Determine the [X, Y] coordinate at the center of the cell enclosing the given text.  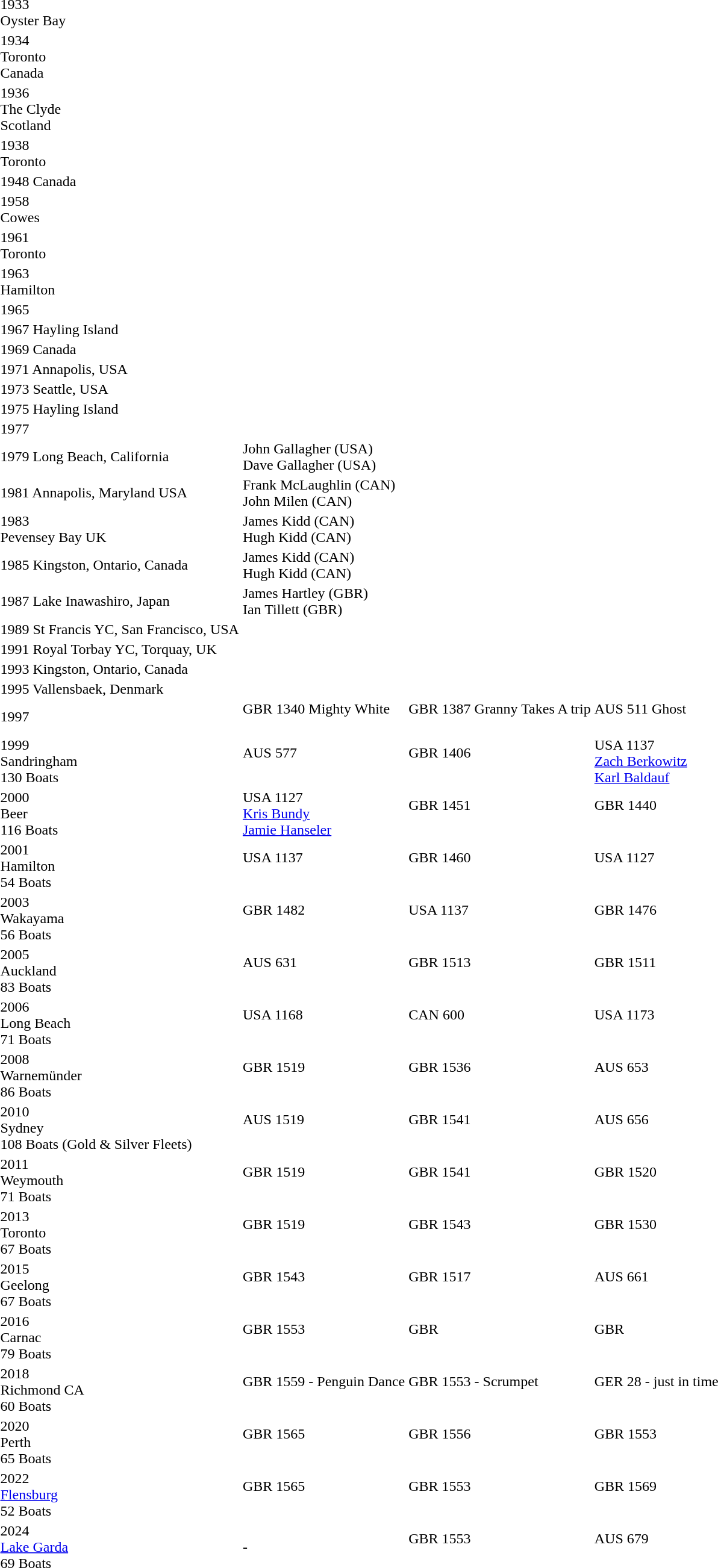
GBR 1451 [500, 814]
AUS 1519 [323, 1128]
GBR 1513 [500, 971]
AUS 577 [323, 761]
GBR 1387 Granny Takes A trip [500, 717]
GBR 1553 - Scrumpet [500, 1390]
James Hartley (GBR) Ian Tillett (GBR) [323, 601]
Frank McLaughlin (CAN) John Milen (CAN) [323, 493]
USA 1127 Kris BundyJamie Hanseler [323, 814]
GBR 1517 [500, 1285]
GBR 1460 [500, 866]
USA 1168 [323, 1023]
GBR 1559 - Penguin Dance [323, 1390]
John Gallagher (USA) Dave Gallagher (USA) [323, 456]
CAN 600 [500, 1023]
GBR 1482 [323, 918]
AUS 631 [323, 971]
GBR [500, 1337]
GBR 1556 [500, 1442]
GBR 1536 [500, 1075]
GBR 1406 [500, 761]
GBR 1340 Mighty White [323, 717]
